Search for the cell housing the specified text and yield its (X, Y) center coordinate. 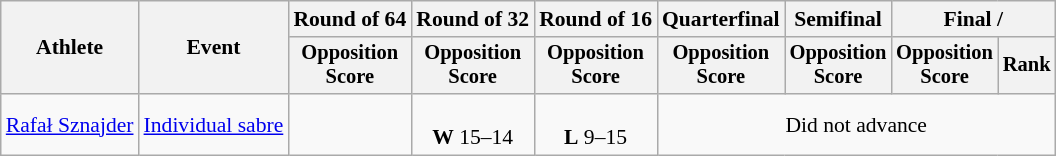
Did not advance (856, 124)
L 9–15 (596, 124)
W 15–14 (472, 124)
Round of 32 (472, 19)
Rafał Sznajder (70, 124)
Round of 64 (350, 19)
Athlete (70, 48)
Semifinal (838, 19)
Final / (973, 19)
Rank (1027, 66)
Quarterfinal (721, 19)
Individual sabre (214, 124)
Event (214, 48)
Round of 16 (596, 19)
